Pinpoint the cell where the given text exists, returning its (X, Y) midpoint coordinate. 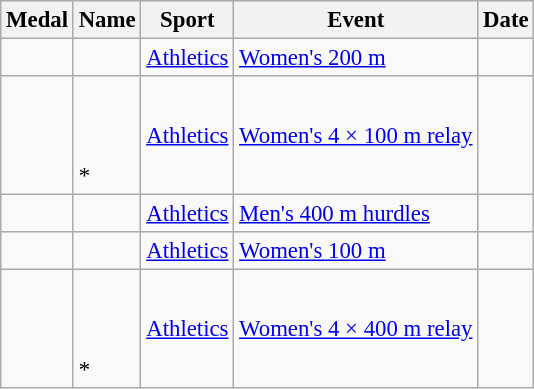
Medal (38, 20)
Date (506, 20)
Women's 200 m (356, 58)
Women's 4 × 100 m relay (356, 136)
Name (107, 20)
Sport (188, 20)
Men's 400 m hurdles (356, 214)
Event (356, 20)
Women's 100 m (356, 251)
Women's 4 × 400 m relay (356, 330)
